For the text-containing cell, return its midpoint in [X, Y] coordinate format. 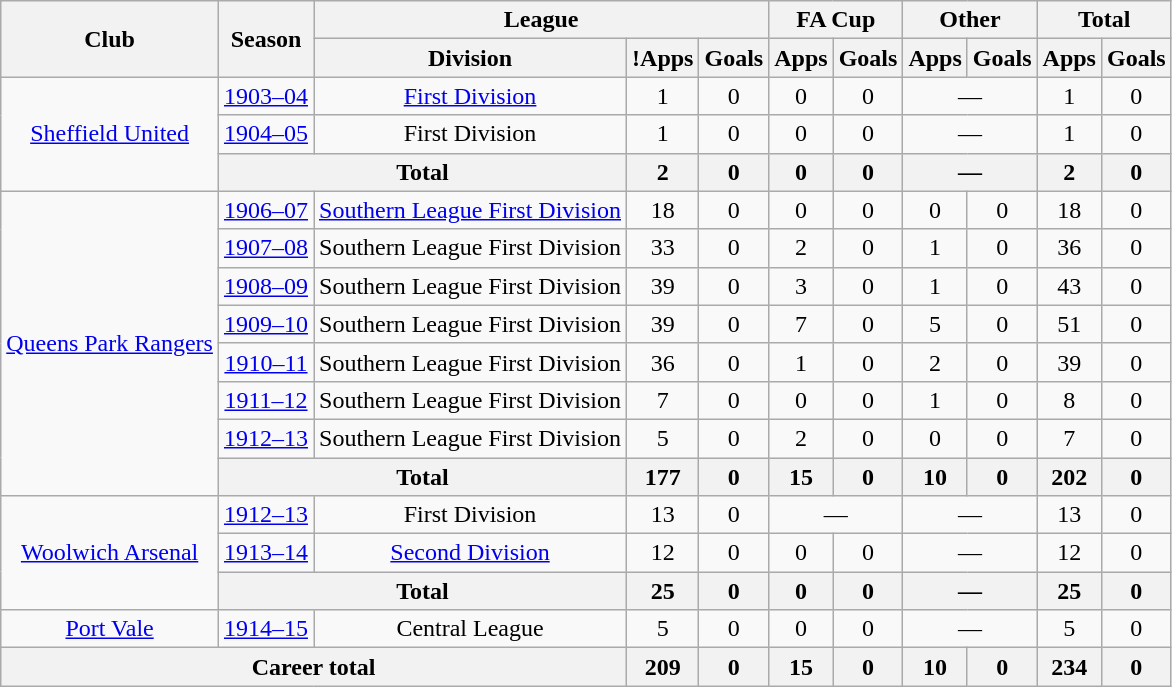
1911–12 [266, 400]
8 [1069, 400]
177 [663, 477]
33 [663, 248]
1903–04 [266, 96]
Sheffield United [110, 134]
1914–15 [266, 629]
3 [801, 286]
Woolwich Arsenal [110, 553]
Queens Park Rangers [110, 343]
Season [266, 39]
202 [1069, 477]
1910–11 [266, 362]
Division [470, 58]
Career total [314, 667]
Club [110, 39]
234 [1069, 667]
Other [970, 20]
League [542, 20]
51 [1069, 324]
1913–14 [266, 553]
1906–07 [266, 210]
1909–10 [266, 324]
FA Cup [836, 20]
209 [663, 667]
Second Division [470, 553]
Central League [470, 629]
!Apps [663, 58]
Port Vale [110, 629]
1908–09 [266, 286]
43 [1069, 286]
1904–05 [266, 134]
1907–08 [266, 248]
